For the text-containing cell, return its midpoint in [X, Y] coordinate format. 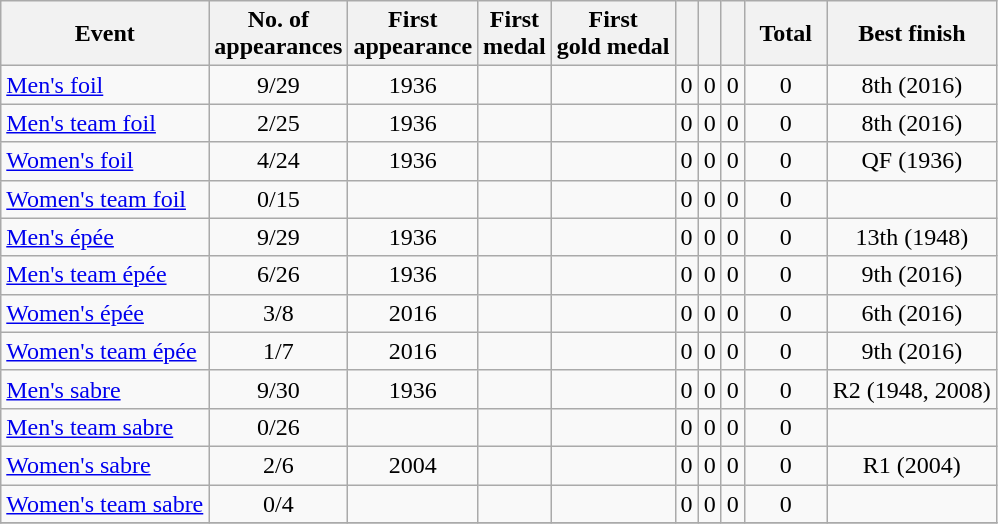
QF (1936) [912, 161]
Men's team foil [105, 123]
6/26 [278, 275]
Men's épée [105, 237]
0/4 [278, 503]
Men's team épée [105, 275]
Women's foil [105, 161]
0/15 [278, 199]
9/30 [278, 389]
Firstgold medal [613, 34]
Men's team sabre [105, 427]
3/8 [278, 313]
4/24 [278, 161]
Firstappearance [413, 34]
Women's épée [105, 313]
Total [786, 34]
2/6 [278, 465]
Men's sabre [105, 389]
Event [105, 34]
1/7 [278, 351]
Men's foil [105, 85]
Women's sabre [105, 465]
2/25 [278, 123]
R1 (2004) [912, 465]
0/26 [278, 427]
R2 (1948, 2008) [912, 389]
Firstmedal [515, 34]
6th (2016) [912, 313]
2004 [413, 465]
Women's team épée [105, 351]
Women's team sabre [105, 503]
Best finish [912, 34]
No. ofappearances [278, 34]
13th (1948) [912, 237]
Women's team foil [105, 199]
